Locate the cell with the specified text and output its (X, Y) center coordinate. 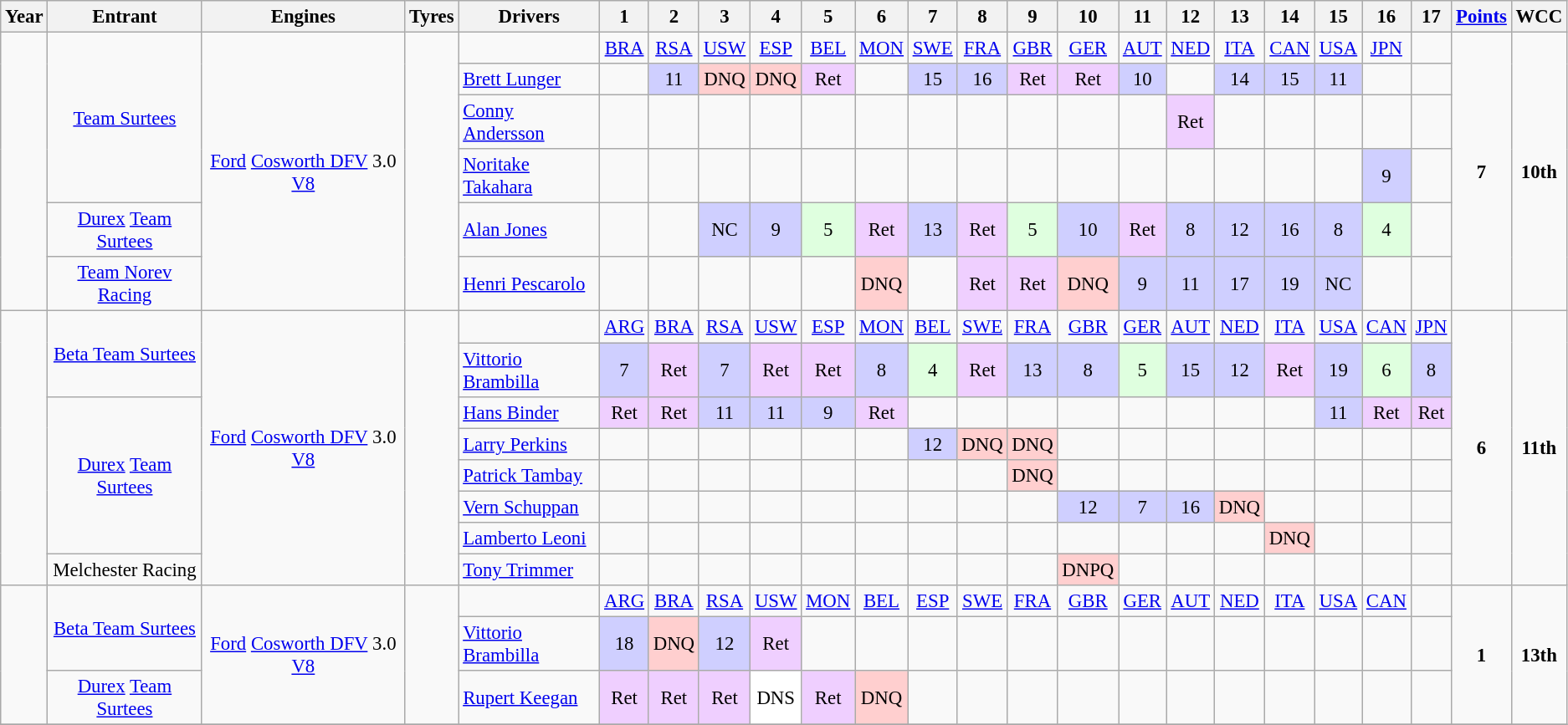
Team Surtees (125, 118)
Patrick Tambay (529, 475)
Tyres (432, 17)
Drivers (529, 17)
DNS (776, 697)
13th (1539, 656)
DNPQ (1088, 569)
2 (674, 17)
Points (1481, 17)
Team Norev Racing (125, 284)
Lamberto Leoni (529, 539)
Entrant (125, 17)
WCC (1539, 17)
11th (1539, 448)
Rupert Keegan (529, 697)
Vern Schuppan (529, 507)
Conny Andersson (529, 122)
Hans Binder (529, 412)
Noritake Takahara (529, 176)
Engines (303, 17)
3 (725, 17)
Year (24, 17)
10th (1539, 172)
Brett Lunger (529, 79)
18 (624, 644)
Tony Trimmer (529, 569)
Larry Perkins (529, 444)
Melchester Racing (125, 569)
Alan Jones (529, 231)
Henri Pescarolo (529, 284)
